Pinpoint the cell where the given text exists, returning its [x, y] midpoint coordinate. 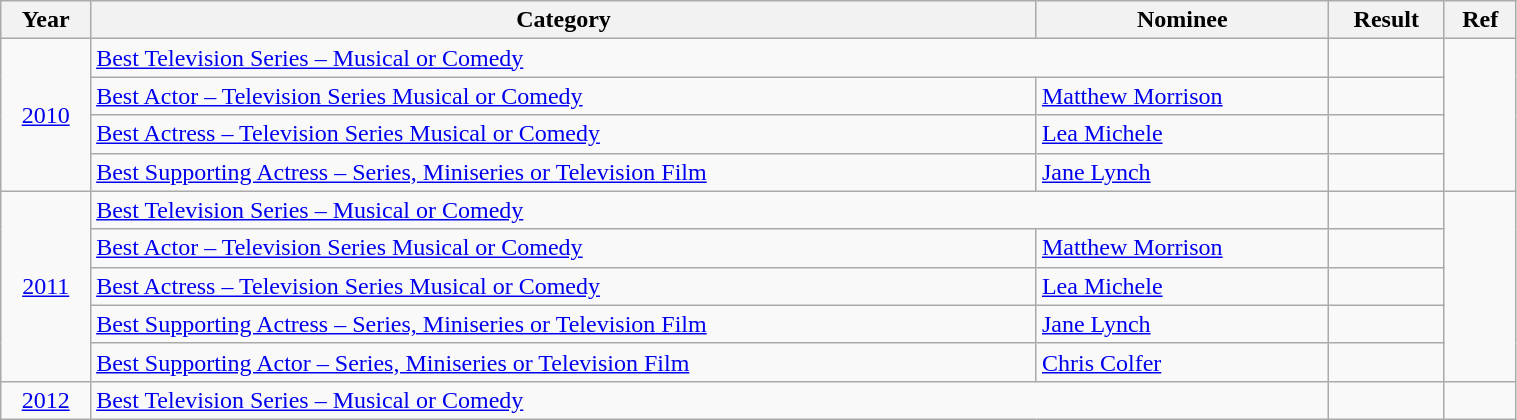
2011 [46, 286]
Result [1386, 20]
Category [564, 20]
Ref [1480, 20]
2012 [46, 400]
2010 [46, 115]
Best Supporting Actor – Series, Miniseries or Television Film [564, 362]
Nominee [1182, 20]
Year [46, 20]
Chris Colfer [1182, 362]
